Detect which cell encompasses the target text, then output its (x, y) center coordinate. 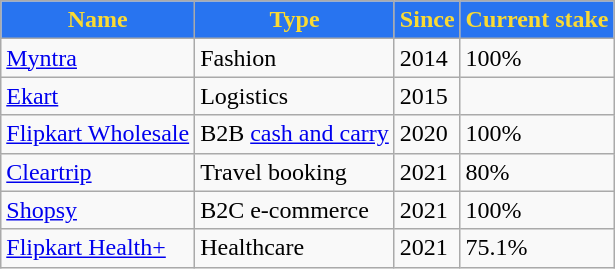
Type (295, 20)
Flipkart Health+ (98, 248)
Since (427, 20)
Healthcare (295, 248)
75.1% (537, 248)
Fashion (295, 58)
B2C e-commerce (295, 210)
2020 (427, 134)
2015 (427, 96)
Myntra (98, 58)
Ekart (98, 96)
80% (537, 172)
Current stake (537, 20)
Cleartrip (98, 172)
Travel booking (295, 172)
Logistics (295, 96)
Flipkart Wholesale (98, 134)
B2B cash and carry (295, 134)
2014 (427, 58)
Shopsy (98, 210)
Name (98, 20)
